Pinpoint the cell where the given text exists, returning its [x, y] midpoint coordinate. 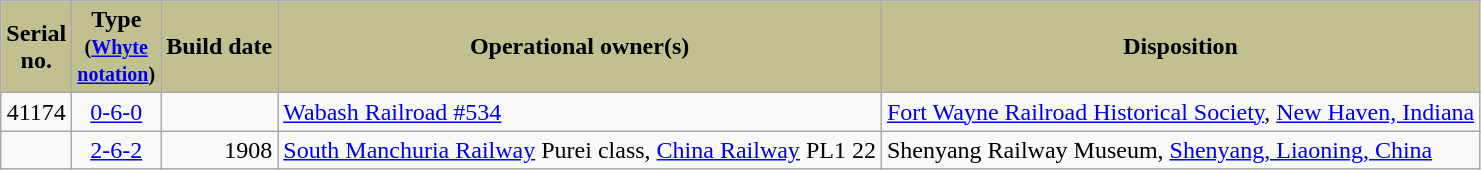
Serialno. [36, 47]
Build date [220, 47]
Disposition [1180, 47]
1908 [220, 150]
Operational owner(s) [580, 47]
0-6-0 [116, 112]
Fort Wayne Railroad Historical Society, New Haven, Indiana [1180, 112]
Type(Whytenotation) [116, 47]
South Manchuria Railway Purei class, China Railway PL1 22 [580, 150]
41174 [36, 112]
2-6-2 [116, 150]
Shenyang Railway Museum, Shenyang, Liaoning, China [1180, 150]
Wabash Railroad #534 [580, 112]
